Output the [X, Y] coordinate of the center of the cell containing the given text.  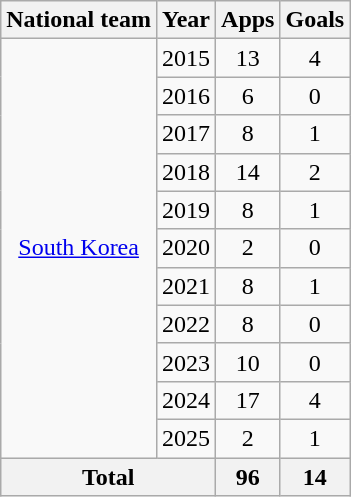
Total [108, 477]
Goals [315, 20]
96 [248, 477]
2019 [186, 210]
South Korea [79, 248]
2024 [186, 400]
2020 [186, 248]
10 [248, 362]
2015 [186, 58]
2022 [186, 324]
Apps [248, 20]
Year [186, 20]
National team [79, 20]
13 [248, 58]
2016 [186, 96]
2018 [186, 172]
2021 [186, 286]
2025 [186, 438]
6 [248, 96]
17 [248, 400]
2017 [186, 134]
2023 [186, 362]
